From the cell containing the given text, extract its center point as [x, y] coordinate. 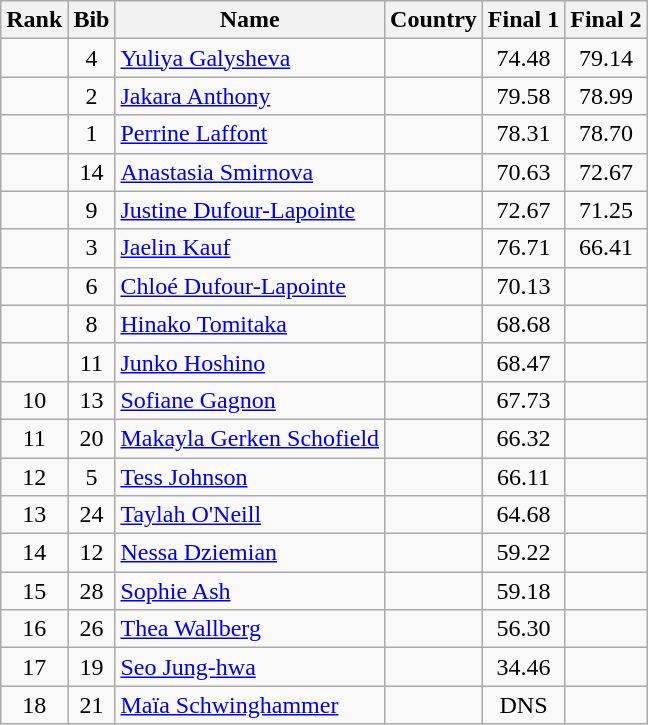
76.71 [523, 248]
5 [92, 477]
24 [92, 515]
74.48 [523, 58]
Junko Hoshino [250, 362]
Sophie Ash [250, 591]
Chloé Dufour-Lapointe [250, 286]
Jakara Anthony [250, 96]
70.63 [523, 172]
1 [92, 134]
Thea Wallberg [250, 629]
Final 1 [523, 20]
Makayla Gerken Schofield [250, 438]
Name [250, 20]
34.46 [523, 667]
70.13 [523, 286]
56.30 [523, 629]
20 [92, 438]
71.25 [606, 210]
Tess Johnson [250, 477]
21 [92, 705]
4 [92, 58]
Seo Jung-hwa [250, 667]
78.31 [523, 134]
78.99 [606, 96]
66.41 [606, 248]
16 [34, 629]
Final 2 [606, 20]
79.58 [523, 96]
67.73 [523, 400]
DNS [523, 705]
8 [92, 324]
9 [92, 210]
Nessa Dziemian [250, 553]
Rank [34, 20]
19 [92, 667]
66.11 [523, 477]
6 [92, 286]
10 [34, 400]
3 [92, 248]
26 [92, 629]
17 [34, 667]
Hinako Tomitaka [250, 324]
2 [92, 96]
Justine Dufour-Lapointe [250, 210]
Country [434, 20]
59.18 [523, 591]
78.70 [606, 134]
Maïa Schwinghammer [250, 705]
Bib [92, 20]
Taylah O'Neill [250, 515]
68.47 [523, 362]
64.68 [523, 515]
68.68 [523, 324]
18 [34, 705]
Jaelin Kauf [250, 248]
28 [92, 591]
Sofiane Gagnon [250, 400]
15 [34, 591]
66.32 [523, 438]
Yuliya Galysheva [250, 58]
Perrine Laffont [250, 134]
Anastasia Smirnova [250, 172]
59.22 [523, 553]
79.14 [606, 58]
